Determine the [x, y] coordinate at the center of the cell enclosing the given text.  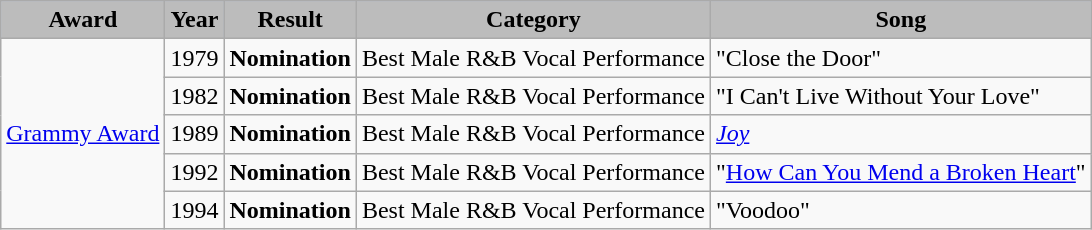
Award [83, 20]
Result [290, 20]
1989 [194, 134]
Grammy Award [83, 134]
1994 [194, 210]
"How Can You Mend a Broken Heart" [902, 172]
Category [533, 20]
"I Can't Live Without Your Love" [902, 96]
1979 [194, 58]
Joy [902, 134]
Year [194, 20]
"Voodoo" [902, 210]
1982 [194, 96]
"Close the Door" [902, 58]
Song [902, 20]
1992 [194, 172]
